Determine the [X, Y] coordinate at the center of the cell enclosing the given text.  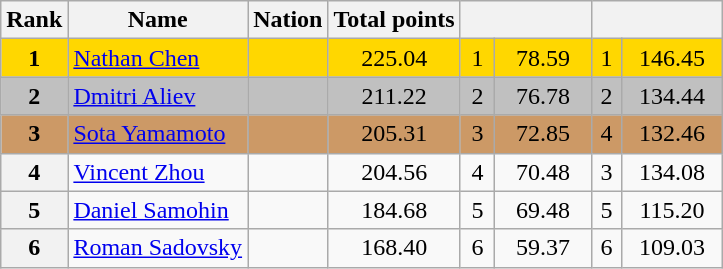
168.40 [394, 248]
Dmitri Aliev [158, 96]
146.45 [672, 58]
78.59 [544, 58]
Sota Yamamoto [158, 134]
134.44 [672, 96]
Total points [394, 20]
211.22 [394, 96]
Nathan Chen [158, 58]
Rank [34, 20]
72.85 [544, 134]
204.56 [394, 172]
205.31 [394, 134]
70.48 [544, 172]
Name [158, 20]
Nation [288, 20]
115.20 [672, 210]
109.03 [672, 248]
184.68 [394, 210]
Roman Sadovsky [158, 248]
Vincent Zhou [158, 172]
76.78 [544, 96]
59.37 [544, 248]
134.08 [672, 172]
225.04 [394, 58]
Daniel Samohin [158, 210]
132.46 [672, 134]
69.48 [544, 210]
